Return [X, Y] of the center of cell containing provided text 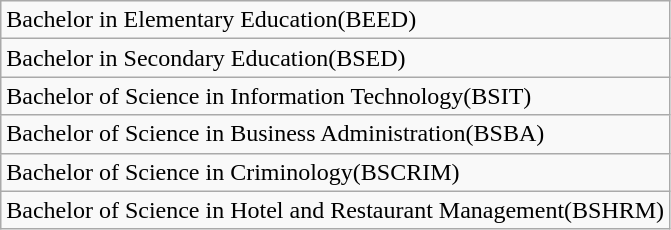
Bachelor in Secondary Education(BSED) [336, 58]
Bachelor in Elementary Education(BEED) [336, 20]
Bachelor of Science in Information Technology(BSIT) [336, 96]
Bachelor of Science in Hotel and Restaurant Management(BSHRM) [336, 210]
Bachelor of Science in Criminology(BSCRIM) [336, 172]
Bachelor of Science in Business Administration(BSBA) [336, 134]
